Find where the given text appears and provide that cell's center as (X, Y) coordinate. 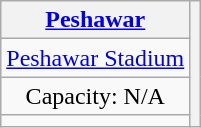
Peshawar (96, 20)
Peshawar Stadium (96, 58)
Capacity: N/A (96, 96)
